Output the (x, y) coordinate of the center of the cell containing the given text.  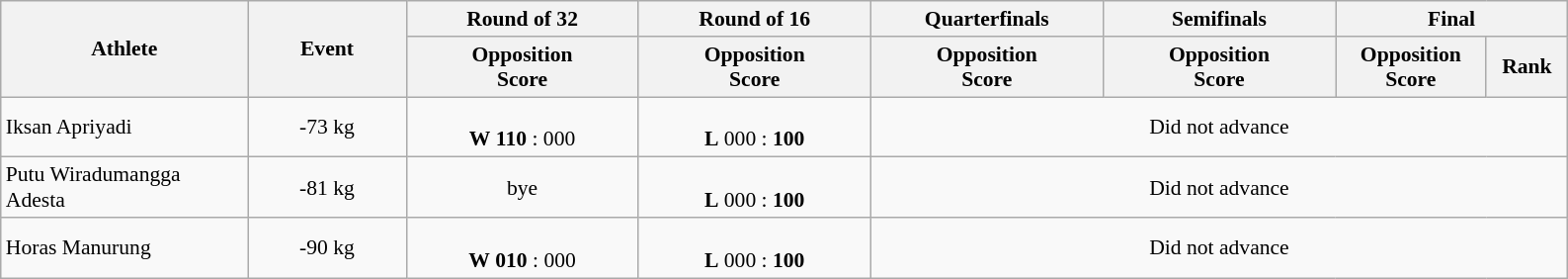
Event (327, 49)
-90 kg (327, 247)
-73 kg (327, 127)
Round of 32 (522, 19)
Rank (1527, 67)
bye (522, 188)
Round of 16 (755, 19)
Putu Wiradumangga Adesta (124, 188)
-81 kg (327, 188)
W 010 : 000 (522, 247)
W 110 : 000 (522, 127)
Iksan Apriyadi (124, 127)
Semifinals (1219, 19)
Horas Manurung (124, 247)
Athlete (124, 49)
Final (1452, 19)
Quarterfinals (986, 19)
